Pinpoint the cell where the given text exists, returning its (X, Y) midpoint coordinate. 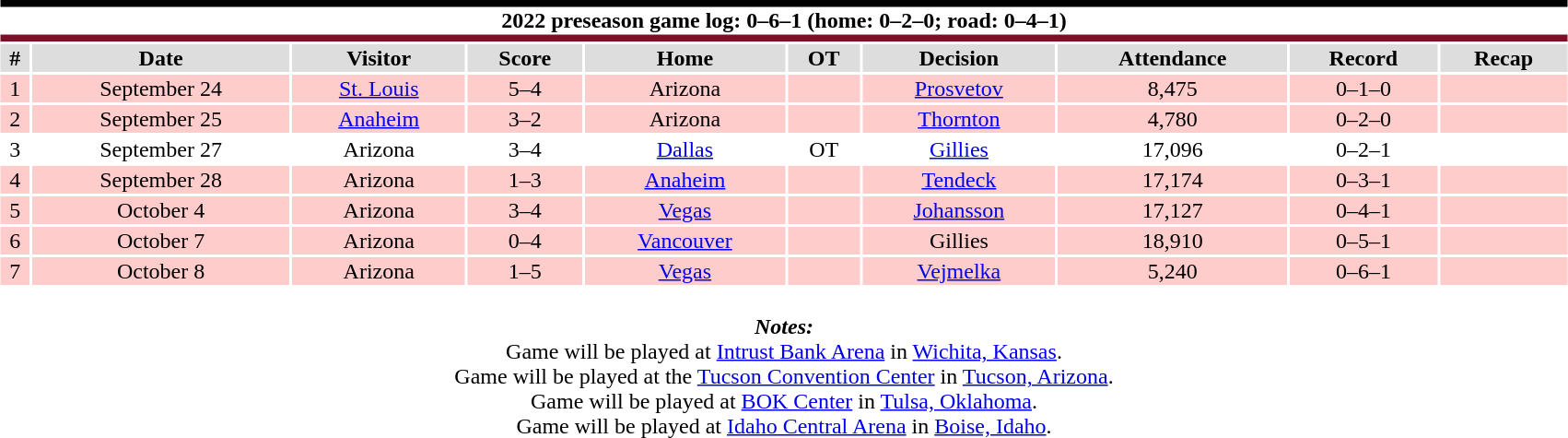
0–5–1 (1363, 241)
Thornton (959, 119)
October 8 (161, 271)
3–2 (525, 119)
4,780 (1173, 119)
0–4 (525, 241)
1 (15, 89)
September 27 (161, 149)
September 25 (161, 119)
Dallas (685, 149)
0–6–1 (1363, 271)
0–1–0 (1363, 89)
Date (161, 58)
Visitor (379, 58)
3 (15, 149)
Attendance (1173, 58)
September 24 (161, 89)
17,174 (1173, 180)
0–3–1 (1363, 180)
18,910 (1173, 241)
1–3 (525, 180)
Vancouver (685, 241)
Recap (1504, 58)
17,127 (1173, 210)
October 4 (161, 210)
Score (525, 58)
September 28 (161, 180)
5–4 (525, 89)
Prosvetov (959, 89)
5 (15, 210)
6 (15, 241)
Johansson (959, 210)
Decision (959, 58)
Record (1363, 58)
Vejmelka (959, 271)
17,096 (1173, 149)
October 7 (161, 241)
4 (15, 180)
5,240 (1173, 271)
2 (15, 119)
Tendeck (959, 180)
1–5 (525, 271)
0–4–1 (1363, 210)
2022 preseason game log: 0–6–1 (home: 0–2–0; road: 0–4–1) (784, 20)
0–2–1 (1363, 149)
7 (15, 271)
Home (685, 58)
8,475 (1173, 89)
St. Louis (379, 89)
0–2–0 (1363, 119)
# (15, 58)
